Extract the [X, Y] coordinate from the center of the cell holding the provided text.  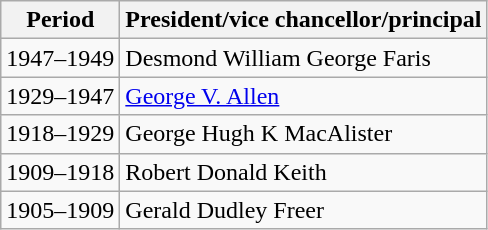
George Hugh K MacAlister [304, 134]
President/vice chancellor/principal [304, 20]
Gerald Dudley Freer [304, 210]
1929–1947 [60, 96]
1918–1929 [60, 134]
George V. Allen [304, 96]
Desmond William George Faris [304, 58]
Period [60, 20]
1947–1949 [60, 58]
Robert Donald Keith [304, 172]
1905–1909 [60, 210]
1909–1918 [60, 172]
